Locate the cell with the specified text and output its [X, Y] center coordinate. 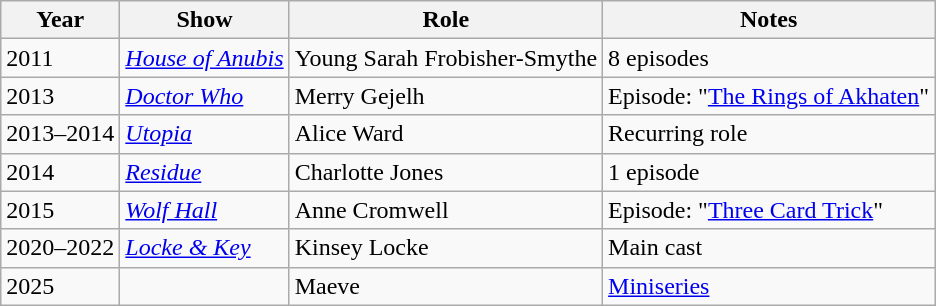
Episode: "The Rings of Akhaten" [769, 96]
House of Anubis [204, 58]
Maeve [446, 286]
Young Sarah Frobisher-Smythe [446, 58]
2014 [60, 172]
Kinsey Locke [446, 248]
2011 [60, 58]
Residue [204, 172]
Locke & Key [204, 248]
Alice Ward [446, 134]
Episode: "Three Card Trick" [769, 210]
Merry Gejelh [446, 96]
Charlotte Jones [446, 172]
Utopia [204, 134]
2013 [60, 96]
2025 [60, 286]
Show [204, 20]
2015 [60, 210]
2020–2022 [60, 248]
Wolf Hall [204, 210]
2013–2014 [60, 134]
Notes [769, 20]
Recurring role [769, 134]
8 episodes [769, 58]
Doctor Who [204, 96]
Anne Cromwell [446, 210]
1 episode [769, 172]
Main cast [769, 248]
Year [60, 20]
Role [446, 20]
Miniseries [769, 286]
